Provide the [x, y] coordinate of the cell's center where the given text is located.  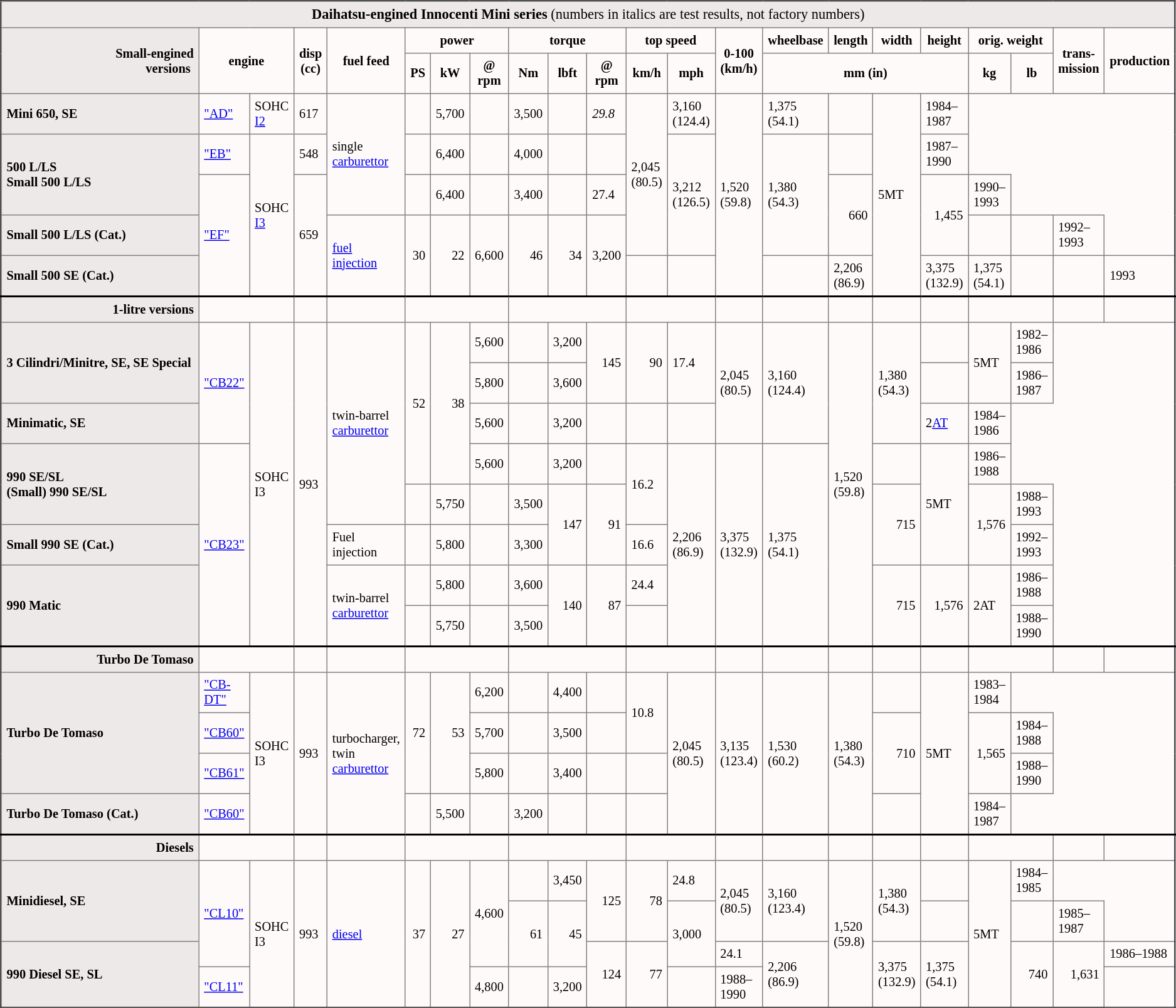
1984–1986 [990, 423]
SOHC I2 [272, 114]
1,455 [945, 215]
3,000 [691, 933]
3,450 [568, 880]
3,135(123.4) [739, 753]
45 [568, 933]
87 [607, 605]
1983–1984 [990, 692]
3 Cilindri/Minitre, SE, SE Special [100, 363]
16.6 [647, 544]
52 [418, 403]
5,500 [450, 814]
"CB61" [225, 773]
990 SE/SL(Small) 990 SE/SL [100, 484]
38 [450, 403]
27.4 [607, 194]
singlecarburettor [366, 154]
engine [246, 60]
27 [450, 933]
Small 990 SE (Cat.) [100, 544]
"EF" [225, 235]
3,160(123.4) [795, 901]
Daihatsu-engined Innocenti Mini series (numbers in italics are test results, not factory numbers) [588, 14]
1984–1988 [1031, 733]
61 [528, 933]
4,800 [489, 987]
6,200 [489, 692]
740 [1031, 974]
145 [607, 363]
Mini 650, SE [100, 114]
"CB23" [225, 544]
46 [528, 255]
Diesels [100, 847]
30 [418, 255]
37 [418, 933]
Small 500 SE (Cat.) [100, 276]
width [897, 40]
1990–1993 [990, 194]
29.8 [607, 114]
1986–1987 [1031, 383]
fuel feed [366, 60]
orig. weight [1011, 40]
24.1 [739, 953]
4,400 [568, 692]
548 [311, 154]
Small-enginedversions [100, 60]
Small 500 L/LS (Cat.) [100, 235]
17.4 [691, 363]
PS [418, 73]
top speed [670, 40]
height [945, 40]
1982–1986 [1031, 342]
mph [691, 73]
617 [311, 114]
mm (in) [866, 73]
16.2 [647, 484]
1985–1987 [1079, 921]
1,530(60.2) [795, 753]
1,565 [990, 753]
3,212(126.5) [691, 194]
147 [568, 524]
124 [607, 974]
trans-mission [1079, 60]
torque [567, 40]
500 L/LSSmall 500 L/LS [100, 174]
1988–1993 [1031, 504]
Fuel injection [366, 544]
lbft [568, 73]
"CB-DT" [225, 692]
Minimatic, SE [100, 423]
1984–1985 [1031, 880]
1,631 [1079, 974]
turbocharger,twin carburettor [366, 753]
kg [990, 73]
6,600 [489, 255]
"CL11" [225, 987]
78 [647, 901]
90 [647, 363]
4,600 [489, 913]
91 [607, 524]
"CB22" [225, 383]
length [850, 40]
power [457, 40]
km/h [647, 73]
990 Diesel SE, SL [100, 974]
"CL10" [225, 913]
disp(cc) [311, 60]
24.4 [647, 585]
140 [568, 605]
lb [1031, 73]
"EB" [225, 154]
53 [450, 733]
4,000 [528, 154]
diesel [366, 933]
3,300 [528, 544]
Turbo De Tomaso (Cat.) [100, 814]
kW [450, 73]
660 [850, 215]
34 [568, 255]
fuelinjection [366, 255]
990 Matic [100, 605]
1987–1990 [945, 154]
24.8 [691, 880]
"AD" [225, 114]
Minidiesel, SE [100, 901]
659 [311, 235]
0-100(km/h) [739, 60]
1-litre versions [100, 309]
72 [418, 733]
77 [647, 974]
10.8 [647, 713]
1993 [1140, 276]
22 [450, 255]
125 [607, 901]
production [1140, 60]
Nm [528, 73]
wheelbase [795, 40]
710 [897, 753]
